Scan for the cell matching the given text and deliver its [x, y] coordinate at center. 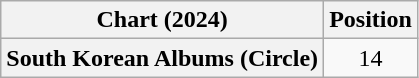
14 [371, 58]
Position [371, 20]
Chart (2024) [162, 20]
South Korean Albums (Circle) [162, 58]
